Find where the given text appears and provide that cell's center as [x, y] coordinate. 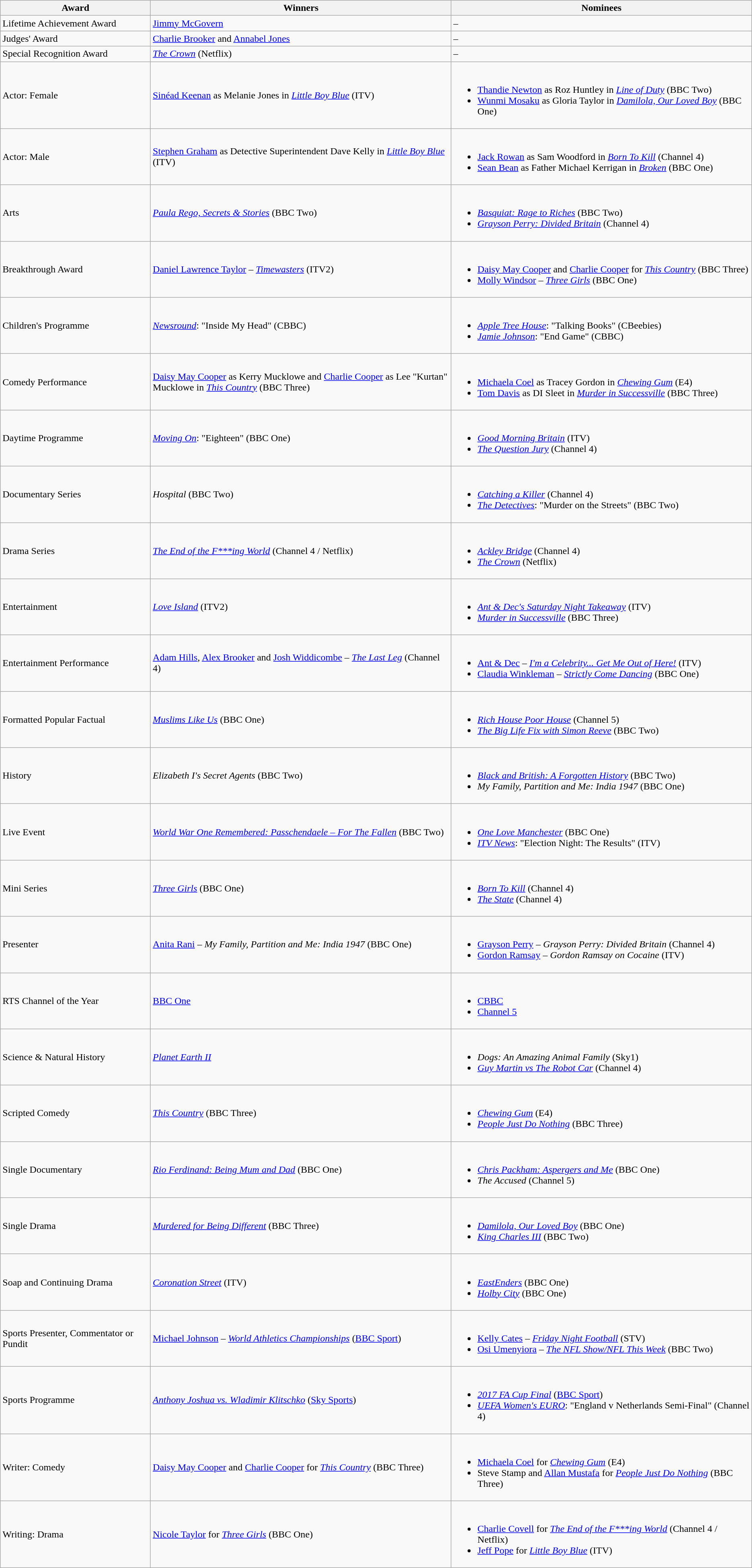
Chris Packham: Aspergers and Me (BBC One)The Accused (Channel 5) [601, 1169]
Murdered for Being Different (BBC Three) [301, 1226]
Drama Series [76, 550]
Nominees [601, 8]
Daisy May Cooper and Charlie Cooper for This Country (BBC Three)Molly Windsor – Three Girls (BBC One) [601, 269]
Michaela Coel for Chewing Gum (E4)Steve Stamp and Allan Mustafa for People Just Do Nothing (BBC Three) [601, 1467]
The Crown (Netflix) [301, 54]
Black and British: A Forgotten History (BBC Two)My Family, Partition and Me: India 1947 (BBC One) [601, 776]
Entertainment Performance [76, 663]
Adam Hills, Alex Brooker and Josh Widdicombe – The Last Leg (Channel 4) [301, 663]
Rio Ferdinand: Being Mum and Dad (BBC One) [301, 1169]
Apple Tree House: "Talking Books" (CBeebies)Jamie Johnson: "End Game" (CBBC) [601, 325]
Three Girls (BBC One) [301, 888]
Sinéad Keenan as Melanie Jones in Little Boy Blue (ITV) [301, 95]
Dogs: An Amazing Animal Family (Sky1)Guy Martin vs The Robot Car (Channel 4) [601, 1057]
Moving On: "Eighteen" (BBC One) [301, 438]
Nicole Taylor for Three Girls (BBC One) [301, 1535]
Single Drama [76, 1226]
Damilola, Our Loved Boy (BBC One)King Charles III (BBC Two) [601, 1226]
Writing: Drama [76, 1535]
Born To Kill (Channel 4)The State (Channel 4) [601, 888]
Judges' Award [76, 39]
Documentary Series [76, 494]
Ant & Dec – I'm a Celebrity... Get Me Out of Here! (ITV)Claudia Winkleman – Strictly Come Dancing (BBC One) [601, 663]
Newsround: "Inside My Head" (CBBC) [301, 325]
Daniel Lawrence Taylor – Timewasters (ITV2) [301, 269]
Soap and Continuing Drama [76, 1282]
Stephen Graham as Detective Superintendent Dave Kelly in Little Boy Blue (ITV) [301, 157]
History [76, 776]
Rich House Poor House (Channel 5)The Big Life Fix with Simon Reeve (BBC Two) [601, 720]
Live Event [76, 832]
Science & Natural History [76, 1057]
BBC One [301, 1001]
Hospital (BBC Two) [301, 494]
Special Recognition Award [76, 54]
Actor: Female [76, 95]
Good Morning Britain (ITV)The Question Jury (Channel 4) [601, 438]
Catching a Killer (Channel 4)The Detectives: "Murder on the Streets" (BBC Two) [601, 494]
Grayson Perry – Grayson Perry: Divided Britain (Channel 4)Gordon Ramsay – Gordon Ramsay on Cocaine (ITV) [601, 944]
EastEnders (BBC One)Holby City (BBC One) [601, 1282]
Daytime Programme [76, 438]
Scripted Comedy [76, 1113]
Anthony Joshua vs. Wladimir Klitschko (Sky Sports) [301, 1400]
Coronation Street (ITV) [301, 1282]
Single Documentary [76, 1169]
Basquiat: Rage to Riches (BBC Two)Grayson Perry: Divided Britain (Channel 4) [601, 213]
Thandie Newton as Roz Huntley in Line of Duty (BBC Two)Wunmi Mosaku as Gloria Taylor in Damilola, Our Loved Boy (BBC One) [601, 95]
World War One Remembered: Passchendaele – For The Fallen (BBC Two) [301, 832]
2017 FA Cup Final (BBC Sport)UEFA Women's EURO: "England v Netherlands Semi-Final" (Channel 4) [601, 1400]
Entertainment [76, 607]
Ackley Bridge (Channel 4)The Crown (Netflix) [601, 550]
Chewing Gum (E4)People Just Do Nothing (BBC Three) [601, 1113]
Presenter [76, 944]
Elizabeth I's Secret Agents (BBC Two) [301, 776]
Michael Johnson – World Athletics Championships (BBC Sport) [301, 1338]
Paula Rego, Secrets & Stories (BBC Two) [301, 213]
Planet Earth II [301, 1057]
Actor: Male [76, 157]
Award [76, 8]
Love Island (ITV2) [301, 607]
Kelly Cates – Friday Night Football (STV)Osi Umenyiora – The NFL Show/NFL This Week (BBC Two) [601, 1338]
Ant & Dec's Saturday Night Takeaway (ITV)Murder in Successville (BBC Three) [601, 607]
Comedy Performance [76, 382]
Charlie Brooker and Annabel Jones [301, 39]
The End of the F***ing World (Channel 4 / Netflix) [301, 550]
Arts [76, 213]
Mini Series [76, 888]
Writer: Comedy [76, 1467]
Children's Programme [76, 325]
Muslims Like Us (BBC One) [301, 720]
This Country (BBC Three) [301, 1113]
Anita Rani – My Family, Partition and Me: India 1947 (BBC One) [301, 944]
Formatted Popular Factual [76, 720]
Daisy May Cooper and Charlie Cooper for This Country (BBC Three) [301, 1467]
Jack Rowan as Sam Woodford in Born To Kill (Channel 4)Sean Bean as Father Michael Kerrigan in Broken (BBC One) [601, 157]
Sports Presenter, Commentator or Pundit [76, 1338]
CBBCChannel 5 [601, 1001]
Daisy May Cooper as Kerry Mucklowe and Charlie Cooper as Lee "Kurtan" Mucklowe in This Country (BBC Three) [301, 382]
Winners [301, 8]
Jimmy McGovern [301, 23]
One Love Manchester (BBC One)ITV News: "Election Night: The Results" (ITV) [601, 832]
Michaela Coel as Tracey Gordon in Chewing Gum (E4)Tom Davis as DI Sleet in Murder in Successville (BBC Three) [601, 382]
Sports Programme [76, 1400]
Lifetime Achievement Award [76, 23]
RTS Channel of the Year [76, 1001]
Breakthrough Award [76, 269]
Charlie Covell for The End of the F***ing World (Channel 4 / Netflix)Jeff Pope for Little Boy Blue (ITV) [601, 1535]
